Capture the cell that displays the provided text and extract its [x, y] central coordinate. 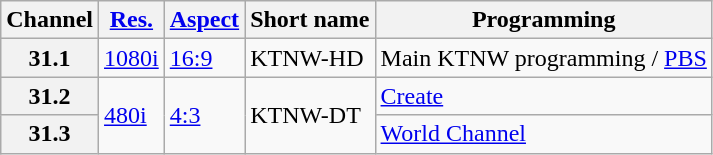
Short name [310, 20]
1080i [132, 58]
Create [544, 96]
KTNW-HD [310, 58]
4:3 [204, 115]
Channel [50, 20]
Main KTNW programming / PBS [544, 58]
31.2 [50, 96]
480i [132, 115]
Res. [132, 20]
Aspect [204, 20]
World Channel [544, 134]
31.3 [50, 134]
Programming [544, 20]
KTNW-DT [310, 115]
16:9 [204, 58]
31.1 [50, 58]
